Scan for the cell matching the given text and deliver its (x, y) coordinate at center. 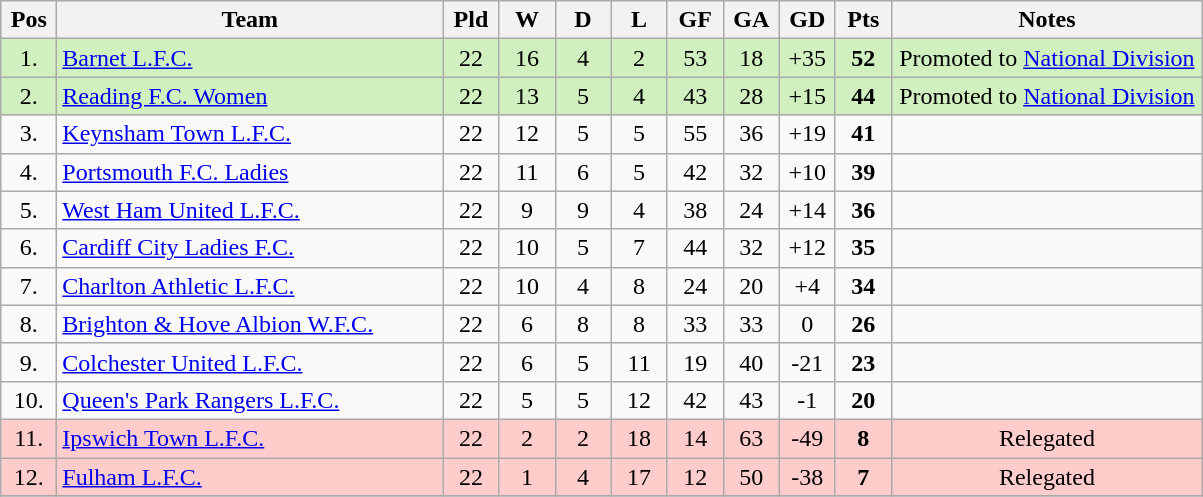
23 (863, 362)
Portsmouth F.C. Ladies (250, 172)
13 (527, 96)
38 (695, 210)
6. (29, 248)
1. (29, 58)
39 (863, 172)
Cardiff City Ladies F.C. (250, 248)
W (527, 20)
Colchester United L.F.C. (250, 362)
53 (695, 58)
Ipswich Town L.F.C. (250, 438)
55 (695, 134)
-38 (807, 477)
L (639, 20)
Pts (863, 20)
+35 (807, 58)
+10 (807, 172)
-1 (807, 400)
14 (695, 438)
Pos (29, 20)
3. (29, 134)
50 (751, 477)
12. (29, 477)
-49 (807, 438)
4. (29, 172)
Charlton Athletic L.F.C. (250, 286)
16 (527, 58)
1 (527, 477)
GA (751, 20)
52 (863, 58)
11. (29, 438)
28 (751, 96)
41 (863, 134)
10. (29, 400)
GD (807, 20)
Reading F.C. Women (250, 96)
8. (29, 324)
2. (29, 96)
+14 (807, 210)
5. (29, 210)
7. (29, 286)
19 (695, 362)
Notes (1046, 20)
+4 (807, 286)
35 (863, 248)
+15 (807, 96)
Brighton & Hove Albion W.F.C. (250, 324)
-21 (807, 362)
Queen's Park Rangers L.F.C. (250, 400)
Pld (471, 20)
+19 (807, 134)
GF (695, 20)
Fulham L.F.C. (250, 477)
Keynsham Town L.F.C. (250, 134)
Barnet L.F.C. (250, 58)
34 (863, 286)
0 (807, 324)
West Ham United L.F.C. (250, 210)
+12 (807, 248)
9. (29, 362)
63 (751, 438)
26 (863, 324)
17 (639, 477)
D (583, 20)
Team (250, 20)
40 (751, 362)
